Return the (x, y) coordinate for the center point of the cell that contains the specified text.  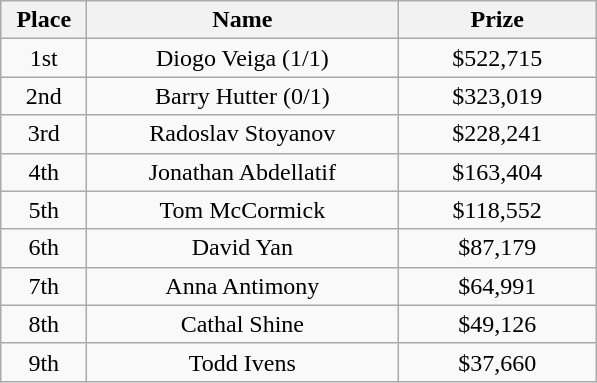
$228,241 (498, 134)
David Yan (242, 248)
Todd Ivens (242, 362)
7th (44, 286)
$118,552 (498, 210)
Diogo Veiga (1/1) (242, 58)
$37,660 (498, 362)
3rd (44, 134)
Barry Hutter (0/1) (242, 96)
$64,991 (498, 286)
2nd (44, 96)
$163,404 (498, 172)
Anna Antimony (242, 286)
$49,126 (498, 324)
Tom McCormick (242, 210)
Radoslav Stoyanov (242, 134)
8th (44, 324)
9th (44, 362)
Place (44, 20)
$323,019 (498, 96)
$522,715 (498, 58)
Prize (498, 20)
Name (242, 20)
6th (44, 248)
$87,179 (498, 248)
5th (44, 210)
4th (44, 172)
Cathal Shine (242, 324)
1st (44, 58)
Jonathan Abdellatif (242, 172)
